Capture the cell that displays the provided text and extract its (x, y) central coordinate. 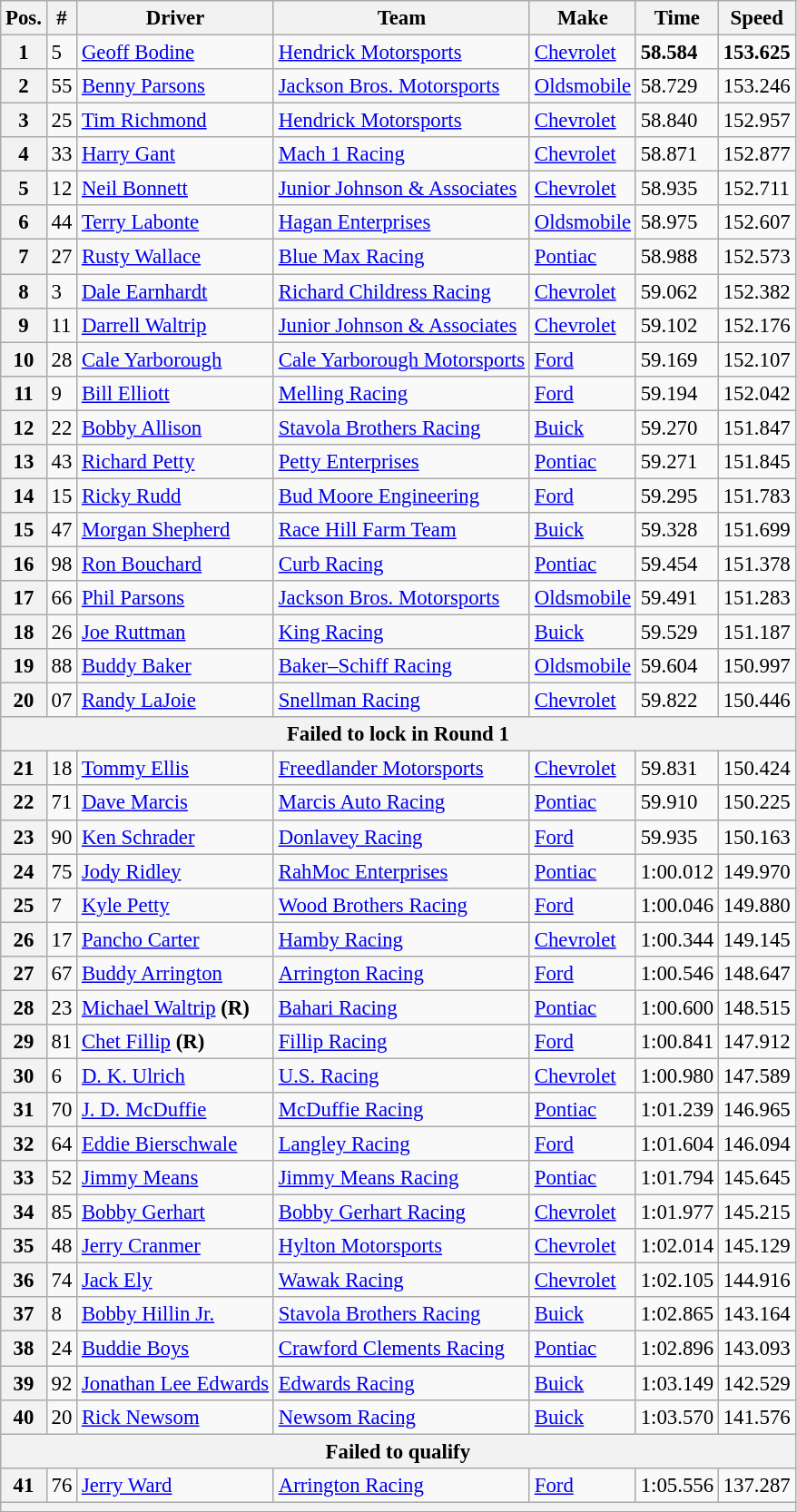
38 (24, 1349)
2 (24, 86)
Morgan Shepherd (176, 530)
59.935 (677, 837)
Bobby Gerhart (176, 1213)
149.880 (757, 905)
Harry Gant (176, 154)
142.529 (757, 1383)
Jack Ely (176, 1281)
Cale Yarborough Motorsports (401, 359)
59.491 (677, 598)
59.271 (677, 462)
67 (62, 974)
147.589 (757, 1075)
150.424 (757, 769)
Mach 1 Racing (401, 154)
Freedlander Motorsports (401, 769)
Bill Elliott (176, 393)
59.169 (677, 359)
Jimmy Means (176, 1178)
Kyle Petty (176, 905)
Buddy Baker (176, 666)
Failed to qualify (398, 1451)
47 (62, 530)
Hylton Motorsports (401, 1246)
1:01.239 (677, 1110)
151.378 (757, 564)
148.647 (757, 974)
14 (24, 496)
Crawford Clements Racing (401, 1349)
59.454 (677, 564)
Dale Earnhardt (176, 291)
Donlavey Racing (401, 837)
146.965 (757, 1110)
152.573 (757, 257)
1:03.570 (677, 1417)
King Racing (401, 633)
Time (677, 18)
152.877 (757, 154)
Jerry Cranmer (176, 1246)
39 (24, 1383)
Terry Labonte (176, 222)
92 (62, 1383)
Darrell Waltrip (176, 325)
150.225 (757, 803)
Buddie Boys (176, 1349)
75 (62, 871)
59.194 (677, 393)
Neil Bonnett (176, 189)
Ricky Rudd (176, 496)
Richard Childress Racing (401, 291)
Bobby Allison (176, 427)
58.975 (677, 222)
Langley Racing (401, 1144)
146.094 (757, 1144)
44 (62, 222)
Bobby Gerhart Racing (401, 1213)
Blue Max Racing (401, 257)
30 (24, 1075)
1:01.794 (677, 1178)
# (62, 18)
149.145 (757, 939)
59.295 (677, 496)
Race Hill Farm Team (401, 530)
1:00.600 (677, 1007)
Marcis Auto Racing (401, 803)
1:05.556 (677, 1485)
J. D. McDuffie (176, 1110)
RahMoc Enterprises (401, 871)
Pos. (24, 18)
98 (62, 564)
90 (62, 837)
74 (62, 1281)
Newsom Racing (401, 1417)
1:02.896 (677, 1349)
48 (62, 1246)
152.607 (757, 222)
Hagan Enterprises (401, 222)
59.328 (677, 530)
13 (24, 462)
150.446 (757, 701)
32 (24, 1144)
Rick Newsom (176, 1417)
Jimmy Means Racing (401, 1178)
Petty Enterprises (401, 462)
Wood Brothers Racing (401, 905)
58.729 (677, 86)
Jonathan Lee Edwards (176, 1383)
Jody Ridley (176, 871)
Curb Racing (401, 564)
71 (62, 803)
Bobby Hillin Jr. (176, 1315)
151.845 (757, 462)
1:01.977 (677, 1213)
145.215 (757, 1213)
Bud Moore Engineering (401, 496)
Cale Yarborough (176, 359)
141.576 (757, 1417)
4 (24, 154)
Tim Richmond (176, 121)
35 (24, 1246)
Failed to lock in Round 1 (398, 734)
Make (583, 18)
36 (24, 1281)
59.270 (677, 427)
59.831 (677, 769)
34 (24, 1213)
1:02.105 (677, 1281)
70 (62, 1110)
Edwards Racing (401, 1383)
Geoff Bodine (176, 53)
144.916 (757, 1281)
43 (62, 462)
59.102 (677, 325)
58.871 (677, 154)
Wawak Racing (401, 1281)
Chet Fillip (R) (176, 1042)
149.970 (757, 871)
1:02.014 (677, 1246)
Team (401, 18)
37 (24, 1315)
55 (62, 86)
152.957 (757, 121)
85 (62, 1213)
Randy LaJoie (176, 701)
81 (62, 1042)
145.645 (757, 1178)
41 (24, 1485)
66 (62, 598)
152.042 (757, 393)
Jerry Ward (176, 1485)
Melling Racing (401, 393)
Ron Bouchard (176, 564)
151.783 (757, 496)
21 (24, 769)
31 (24, 1110)
88 (62, 666)
58.988 (677, 257)
29 (24, 1042)
76 (62, 1485)
145.129 (757, 1246)
D. K. Ulrich (176, 1075)
58.935 (677, 189)
150.163 (757, 837)
59.822 (677, 701)
152.711 (757, 189)
59.062 (677, 291)
153.246 (757, 86)
Michael Waltrip (R) (176, 1007)
19 (24, 666)
1:01.604 (677, 1144)
152.107 (757, 359)
U.S. Racing (401, 1075)
59.529 (677, 633)
52 (62, 1178)
137.287 (757, 1485)
40 (24, 1417)
59.604 (677, 666)
Speed (757, 18)
151.283 (757, 598)
Ken Schrader (176, 837)
148.515 (757, 1007)
1:00.046 (677, 905)
151.847 (757, 427)
Baker–Schiff Racing (401, 666)
153.625 (757, 53)
152.176 (757, 325)
1 (24, 53)
1:00.546 (677, 974)
10 (24, 359)
Benny Parsons (176, 86)
1:03.149 (677, 1383)
Tommy Ellis (176, 769)
64 (62, 1144)
Rusty Wallace (176, 257)
58.584 (677, 53)
1:02.865 (677, 1315)
07 (62, 701)
143.164 (757, 1315)
143.093 (757, 1349)
1:00.841 (677, 1042)
Joe Ruttman (176, 633)
1:00.980 (677, 1075)
1:00.012 (677, 871)
Pancho Carter (176, 939)
Phil Parsons (176, 598)
Eddie Bierschwale (176, 1144)
Hamby Racing (401, 939)
Dave Marcis (176, 803)
151.699 (757, 530)
Fillip Racing (401, 1042)
McDuffie Racing (401, 1110)
Bahari Racing (401, 1007)
Snellman Racing (401, 701)
58.840 (677, 121)
16 (24, 564)
Driver (176, 18)
Buddy Arrington (176, 974)
1:00.344 (677, 939)
152.382 (757, 291)
151.187 (757, 633)
147.912 (757, 1042)
150.997 (757, 666)
Richard Petty (176, 462)
59.910 (677, 803)
